Extract the [x, y] coordinate from the center of the cell holding the provided text.  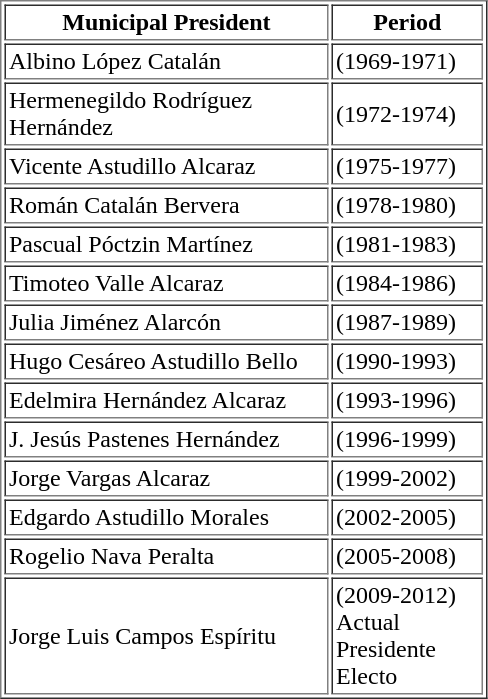
(1999-2002) [408, 478]
(1975-1977) [408, 166]
(1990-1993) [408, 362]
Román Catalán Bervera [166, 206]
(1969-1971) [408, 62]
(2005-2008) [408, 556]
Albino López Catalán [166, 62]
Julia Jiménez Alarcón [166, 322]
Timoteo Valle Alcaraz [166, 284]
Hermenegildo Rodríguez Hernández [166, 114]
(2002-2005) [408, 518]
Municipal President [166, 22]
Edelmira Hernández Alcaraz [166, 400]
(1978-1980) [408, 206]
Vicente Astudillo Alcaraz [166, 166]
Period [408, 22]
(1972-1974) [408, 114]
Jorge Vargas Alcaraz [166, 478]
(1984-1986) [408, 284]
J. Jesús Pastenes Hernández [166, 440]
Jorge Luis Campos Espíritu [166, 636]
Edgardo Astudillo Morales [166, 518]
(2009-2012) Actual Presidente Electo [408, 636]
Rogelio Nava Peralta [166, 556]
(1987-1989) [408, 322]
(1993-1996) [408, 400]
(1996-1999) [408, 440]
Pascual Póctzin Martínez [166, 244]
(1981-1983) [408, 244]
Hugo Cesáreo Astudillo Bello [166, 362]
